Locate the cell with the specified text and output its [x, y] center coordinate. 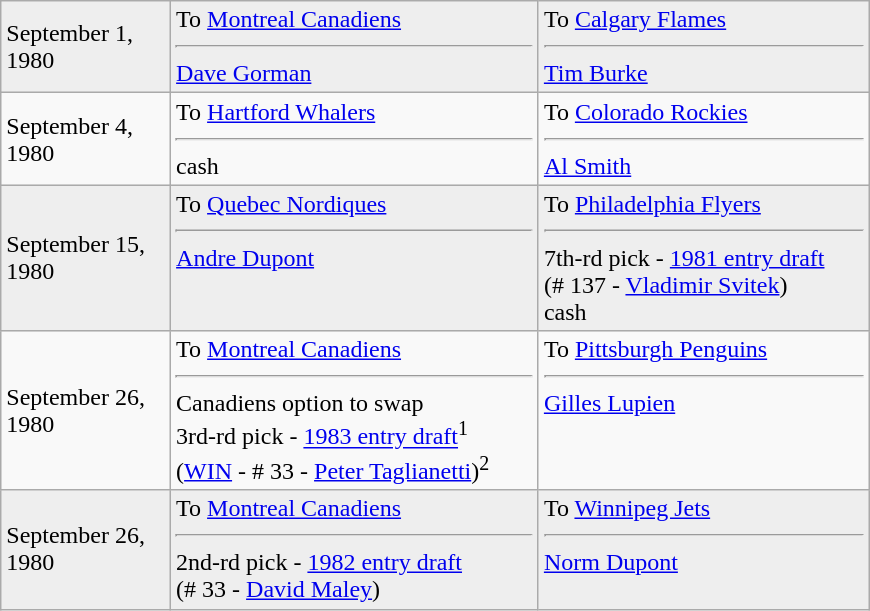
To Hartford Whalerscash [355, 139]
To Pittsburgh PenguinsGilles Lupien [704, 410]
To Calgary FlamesTim Burke [704, 47]
To Montreal CanadiensDave Gorman [355, 47]
September 4,1980 [86, 139]
To Montreal Canadiens2nd-rd pick - 1982 entry draft(# 33 - David Maley) [355, 550]
To Montreal CanadiensCanadiens option to swap3rd-rd pick - 1983 entry draft1(WIN - # 33 - Peter Taglianetti)2 [355, 410]
To Quebec NordiquesAndre Dupont [355, 258]
To Philadelphia Flyers7th-rd pick - 1981 entry draft(# 137 - Vladimir Svitek)cash [704, 258]
To Winnipeg JetsNorm Dupont [704, 550]
To Colorado RockiesAl Smith [704, 139]
September 1,1980 [86, 47]
September 15,1980 [86, 258]
